Pinpoint the cell where the given text exists, returning its (x, y) midpoint coordinate. 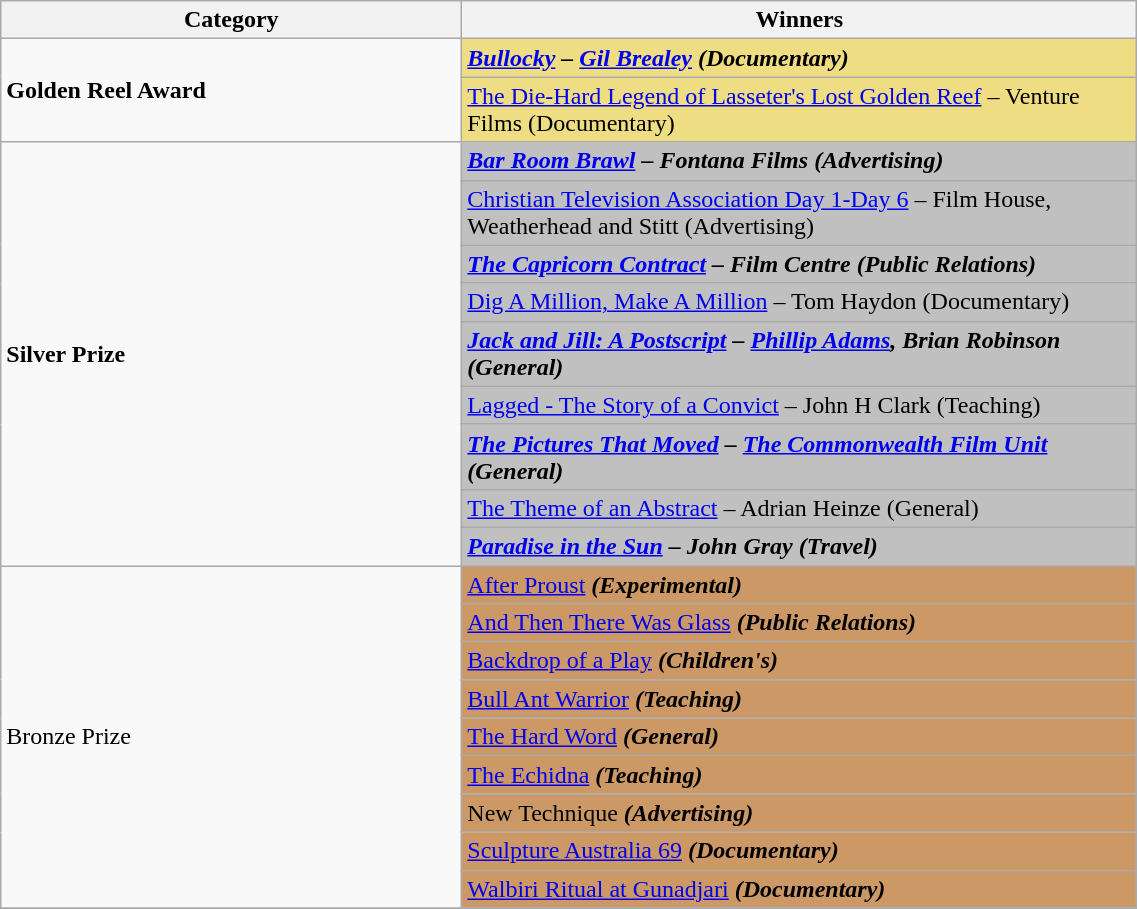
The Echidna (Teaching) (800, 775)
Bar Room Brawl – Fontana Films (Advertising) (800, 161)
And Then There Was Glass (Public Relations) (800, 623)
Sculpture Australia 69 (Documentary) (800, 851)
Bronze Prize (232, 738)
Bull Ant Warrior (Teaching) (800, 699)
Dig A Million, Make A Million – Tom Haydon (Documentary) (800, 302)
Christian Television Association Day 1-Day 6 – Film House, Weatherhead and Stitt (Advertising) (800, 212)
The Capricorn Contract – Film Centre (Public Relations) (800, 264)
Bullocky – Gil Brealey (Documentary) (800, 58)
The Pictures That Moved – The Commonwealth Film Unit (General) (800, 456)
After Proust (Experimental) (800, 585)
Walbiri Ritual at Gunadjari (Documentary) (800, 889)
Backdrop of a Play (Children's) (800, 661)
The Theme of an Abstract – Adrian Heinze (General) (800, 508)
New Technique (Advertising) (800, 813)
The Hard Word (General) (800, 737)
Jack and Jill: A Postscript – Phillip Adams, Brian Robinson (General) (800, 354)
Category (232, 20)
The Die-Hard Legend of Lasseter's Lost Golden Reef – Venture Films (Documentary) (800, 110)
Winners (800, 20)
Silver Prize (232, 354)
Paradise in the Sun – John Gray (Travel) (800, 546)
Lagged - The Story of a Convict – John H Clark (Teaching) (800, 405)
Golden Reel Award (232, 90)
